For the text-containing cell, return its midpoint in (x, y) coordinate format. 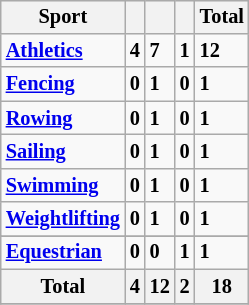
Fencing (63, 84)
18 (222, 286)
7 (160, 51)
Rowing (63, 118)
Athletics (63, 51)
Sport (63, 17)
Swimming (63, 185)
Sailing (63, 152)
Weightlifting (63, 219)
2 (185, 286)
Equestrian (63, 253)
